Pinpoint the cell where the given text exists, returning its (X, Y) midpoint coordinate. 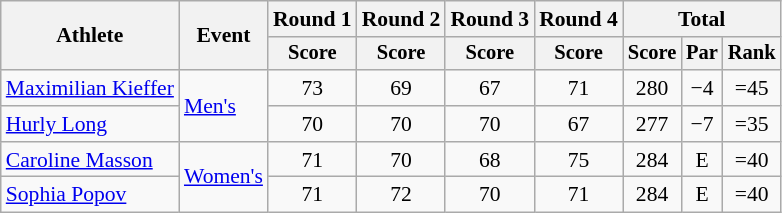
Rank (752, 54)
Sophia Popov (90, 195)
Caroline Masson (90, 160)
Women's (224, 178)
Athlete (90, 36)
−7 (702, 124)
Round 1 (312, 19)
Hurly Long (90, 124)
75 (578, 160)
Total (702, 19)
72 (402, 195)
Par (702, 54)
Round 2 (402, 19)
=35 (752, 124)
73 (312, 88)
280 (652, 88)
69 (402, 88)
Event (224, 36)
Men's (224, 106)
277 (652, 124)
Round 4 (578, 19)
−4 (702, 88)
Maximilian Kieffer (90, 88)
=45 (752, 88)
68 (490, 160)
Round 3 (490, 19)
